Extract the [x, y] coordinate from the center of the cell holding the provided text.  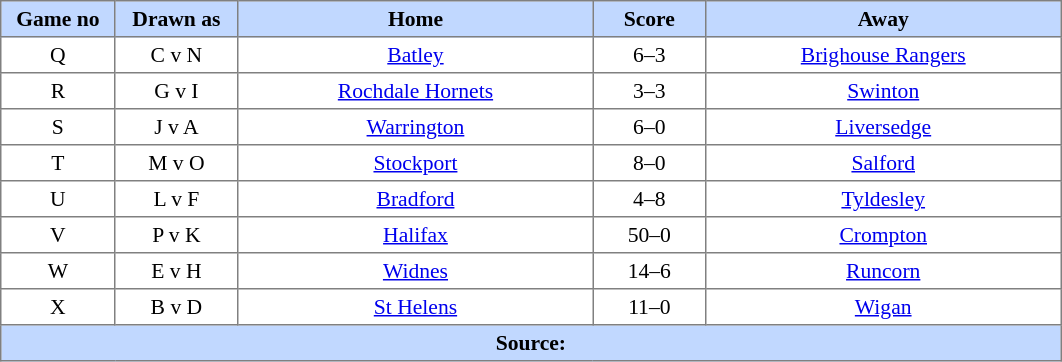
C v N [176, 55]
50–0 [649, 235]
L v F [176, 199]
St Helens [416, 307]
6–3 [649, 55]
Bradford [416, 199]
Salford [883, 163]
Stockport [416, 163]
Batley [416, 55]
M v O [176, 163]
U [58, 199]
3–3 [649, 91]
Game no [58, 19]
P v K [176, 235]
6–0 [649, 127]
E v H [176, 271]
Runcorn [883, 271]
Brighouse Rangers [883, 55]
8–0 [649, 163]
G v I [176, 91]
Swinton [883, 91]
Away [883, 19]
T [58, 163]
Liversedge [883, 127]
Source: [531, 343]
Widnes [416, 271]
X [58, 307]
Tyldesley [883, 199]
W [58, 271]
Q [58, 55]
11–0 [649, 307]
14–6 [649, 271]
Home [416, 19]
R [58, 91]
Rochdale Hornets [416, 91]
Drawn as [176, 19]
Crompton [883, 235]
Score [649, 19]
V [58, 235]
Wigan [883, 307]
B v D [176, 307]
J v A [176, 127]
S [58, 127]
Warrington [416, 127]
Halifax [416, 235]
4–8 [649, 199]
